Provide the (x, y) coordinate of the cell's center where the given text is located.  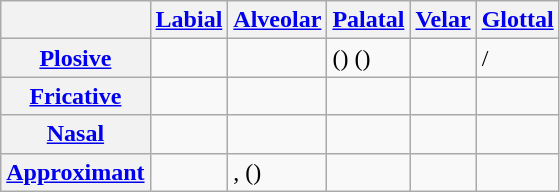
Velar (443, 20)
, () (278, 172)
/ (518, 58)
Labial (189, 20)
Fricative (76, 96)
Nasal (76, 134)
Approximant (76, 172)
Palatal (368, 20)
Alveolar (278, 20)
() () (368, 58)
Plosive (76, 58)
Glottal (518, 20)
